Capture the cell that displays the provided text and extract its [X, Y] central coordinate. 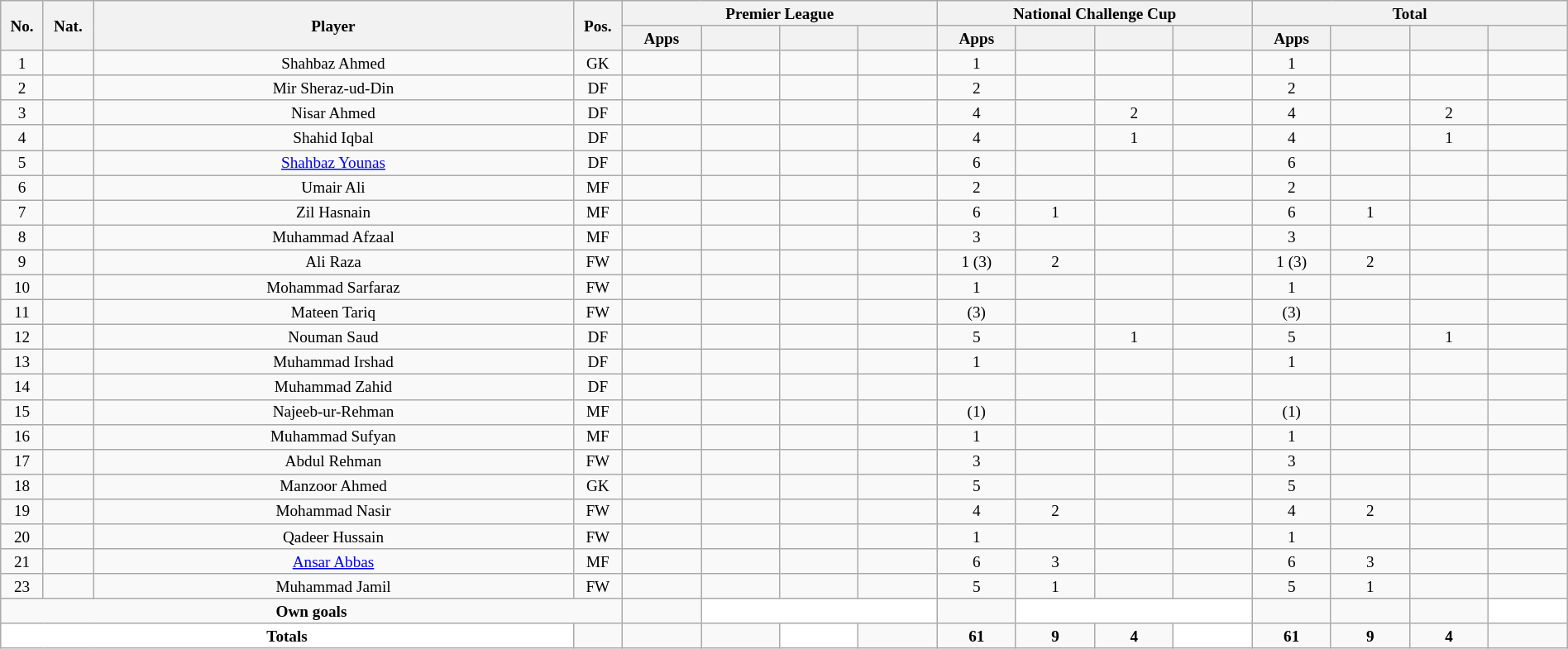
Najeeb-ur-Rehman [334, 412]
Premier League [779, 13]
Qadeer Hussain [334, 537]
23 [22, 586]
Player [334, 26]
Nisar Ahmed [334, 112]
21 [22, 561]
7 [22, 212]
17 [22, 461]
Mateen Tariq [334, 312]
Manzoor Ahmed [334, 486]
Muhammad Afzaal [334, 237]
13 [22, 362]
Muhammad Jamil [334, 586]
Mohammad Nasir [334, 511]
10 [22, 287]
Shahid Iqbal [334, 137]
Own goals [312, 611]
16 [22, 437]
Shahbaz Younas [334, 162]
Mir Sheraz-ud-Din [334, 88]
Nat. [68, 26]
14 [22, 387]
Muhammad Zahid [334, 387]
No. [22, 26]
15 [22, 412]
Ansar Abbas [334, 561]
Nouman Saud [334, 336]
National Challenge Cup [1095, 13]
Abdul Rehman [334, 461]
Total [1409, 13]
Muhammad Sufyan [334, 437]
Umair Ali [334, 188]
Pos. [597, 26]
Totals [288, 636]
8 [22, 237]
18 [22, 486]
Ali Raza [334, 262]
Muhammad Irshad [334, 362]
11 [22, 312]
Zil Hasnain [334, 212]
Shahbaz Ahmed [334, 63]
20 [22, 537]
Mohammad Sarfaraz [334, 287]
12 [22, 336]
19 [22, 511]
